Search for the cell housing the specified text and yield its (x, y) center coordinate. 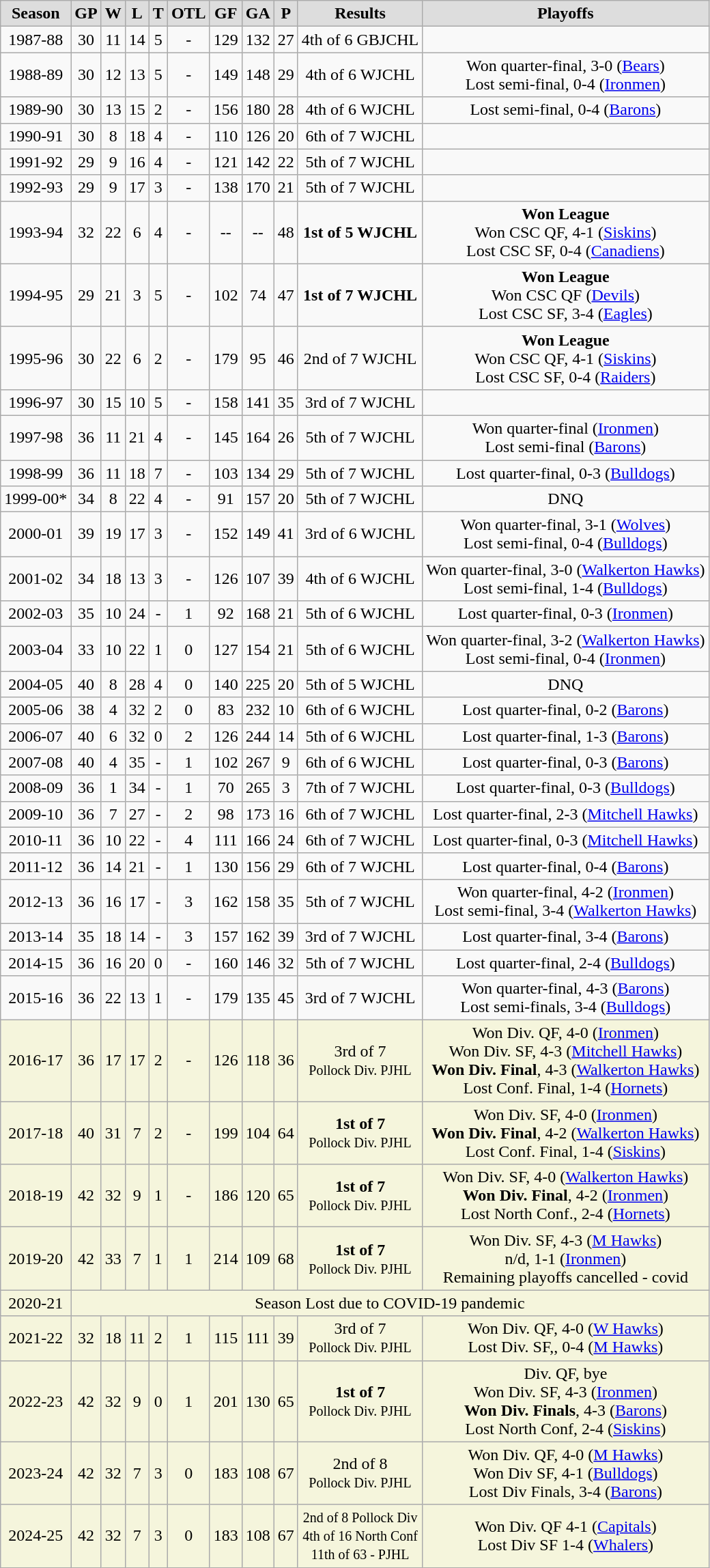
129 (225, 40)
2015-16 (35, 998)
201 (225, 1401)
GF (225, 14)
2023-24 (35, 1473)
2020-21 (35, 1303)
Results (360, 14)
Won quarter-final, 3-1 (Wolves)Lost semi-final, 0-4 (Bulldogs) (565, 534)
Won quarter-final, 4-3 (Barons)Lost semi-finals, 3-4 (Bulldogs) (565, 998)
168 (258, 614)
160 (225, 962)
1992-93 (35, 188)
OTL (188, 14)
Won quarter-final, 3-0 (Bears)Lost semi-final, 0-4 (Ironmen) (565, 75)
Season Lost due to COVID-19 pandemic (390, 1303)
4th of 6 GBJCHL (360, 40)
W (113, 14)
5th of 5 WJCHL (360, 684)
170 (258, 188)
127 (225, 649)
232 (258, 710)
199 (225, 1133)
138 (225, 188)
135 (258, 998)
Won Div. QF, 4-0 (Ironmen)Won Div. SF, 4-3 (Mitchell Hawks)Won Div. Final, 4-3 (Walkerton Hawks)Lost Conf. Final, 1-4 (Hornets) (565, 1061)
140 (225, 684)
Lost quarter-final, 0-3 (Mitchell Hawks) (565, 840)
186 (225, 1196)
2001-02 (35, 579)
98 (225, 814)
2013-14 (35, 936)
46 (285, 358)
47 (285, 295)
Won Div. QF, 4-0 (W Hawks)Lost Div. SF,, 0-4 (M Hawks) (565, 1339)
48 (285, 232)
Won quarter-final (Ironmen)Lost semi-final (Barons) (565, 437)
244 (258, 736)
3rd of 6 WJCHL (360, 534)
Lost quarter-final, 0-2 (Barons) (565, 710)
2nd of 8 Pollock Div4th of 16 North Conf 11th of 63 - PJHL (360, 1536)
1988-89 (35, 75)
134 (258, 473)
P (285, 14)
180 (258, 110)
2003-04 (35, 649)
120 (258, 1196)
19 (113, 534)
2007-08 (35, 762)
1995-96 (35, 358)
Div. QF, byeWon Div. SF, 4-3 (Ironmen)Won Div. Finals, 4-3 (Barons)Lost North Conf, 2-4 (Siskins) (565, 1401)
265 (258, 788)
Playoffs (565, 14)
Won quarter-final, 3-0 (Walkerton Hawks)Lost semi-final, 1-4 (Bulldogs) (565, 579)
Won Div. SF, 4-0 (Ironmen)Won Div. Final, 4-2 (Walkerton Hawks)Lost Conf. Final, 1-4 (Siskins) (565, 1133)
214 (225, 1259)
Won quarter-final, 3-2 (Walkerton Hawks)Lost semi-final, 0-4 (Ironmen) (565, 649)
Lost quarter-final, 2-3 (Mitchell Hawks) (565, 814)
Lost quarter-final, 3-4 (Barons) (565, 936)
1987-88 (35, 40)
2010-11 (35, 840)
GP (86, 14)
2008-09 (35, 788)
152 (225, 534)
225 (258, 684)
Won LeagueWon CSC QF, 4-1 (Siskins)Lost CSC SF, 0-4 (Canadiens) (565, 232)
2004-05 (35, 684)
1990-91 (35, 136)
7th of 7 WJCHL (360, 788)
109 (258, 1259)
31 (113, 1133)
95 (258, 358)
2022-23 (35, 1401)
12 (113, 75)
148 (258, 75)
1st of 5 WJCHL (360, 232)
2024-25 (35, 1536)
103 (225, 473)
2021-22 (35, 1339)
2nd of 8Pollock Div. PJHL (360, 1473)
64 (285, 1133)
2011-12 (35, 866)
267 (258, 762)
L (137, 14)
1993-94 (35, 232)
Won quarter-final, 4-2 (Ironmen)Lost semi-final, 3-4 (Walkerton Hawks) (565, 901)
Won LeagueWon CSC QF, 4-1 (Siskins)Lost CSC SF, 0-4 (Raiders) (565, 358)
41 (285, 534)
107 (258, 579)
Won Div. QF, 4-0 (M Hawks)Won Div SF, 4-1 (Bulldogs)Lost Div Finals, 3-4 (Barons) (565, 1473)
Lost quarter-final, 2-4 (Bulldogs) (565, 962)
GA (258, 14)
Lost quarter-final, 0-3 (Barons) (565, 762)
2017-18 (35, 1133)
91 (225, 499)
132 (258, 40)
45 (285, 998)
Lost quarter-final, 0-4 (Barons) (565, 866)
83 (225, 710)
118 (258, 1061)
2000-01 (35, 534)
1996-97 (35, 402)
Lost quarter-final, 1-3 (Barons) (565, 736)
1989-90 (35, 110)
1999-00* (35, 499)
1994-95 (35, 295)
110 (225, 136)
2018-19 (35, 1196)
92 (225, 614)
2005-06 (35, 710)
2009-10 (35, 814)
74 (258, 295)
Lost semi-final, 0-4 (Barons) (565, 110)
Season (35, 14)
146 (258, 962)
142 (258, 162)
1st of 7 WJCHL (360, 295)
70 (225, 788)
145 (225, 437)
1991-92 (35, 162)
Lost quarter-final, 0-3 (Ironmen) (565, 614)
2012-13 (35, 901)
68 (285, 1259)
104 (258, 1133)
2006-07 (35, 736)
38 (86, 710)
Won Div. SF, 4-3 (M Hawks)n/d, 1-1 (Ironmen)Remaining playoffs cancelled - covid (565, 1259)
2016-17 (35, 1061)
166 (258, 840)
2002-03 (35, 614)
173 (258, 814)
Won Div. SF, 4-0 (Walkerton Hawks)Won Div. Final, 4-2 (Ironmen)Lost North Conf., 2-4 (Hornets) (565, 1196)
121 (225, 162)
1998-99 (35, 473)
2nd of 7 WJCHL (360, 358)
141 (258, 402)
1997-98 (35, 437)
2019-20 (35, 1259)
154 (258, 649)
164 (258, 437)
26 (285, 437)
115 (225, 1339)
Won Div. QF 4-1 (Capitals)Lost Div SF 1-4 (Whalers) (565, 1536)
2014-15 (35, 962)
T (158, 14)
Won LeagueWon CSC QF (Devils)Lost CSC SF, 3-4 (Eagles) (565, 295)
